Provide the (X, Y) coordinate of the cell's center where the given text is located.  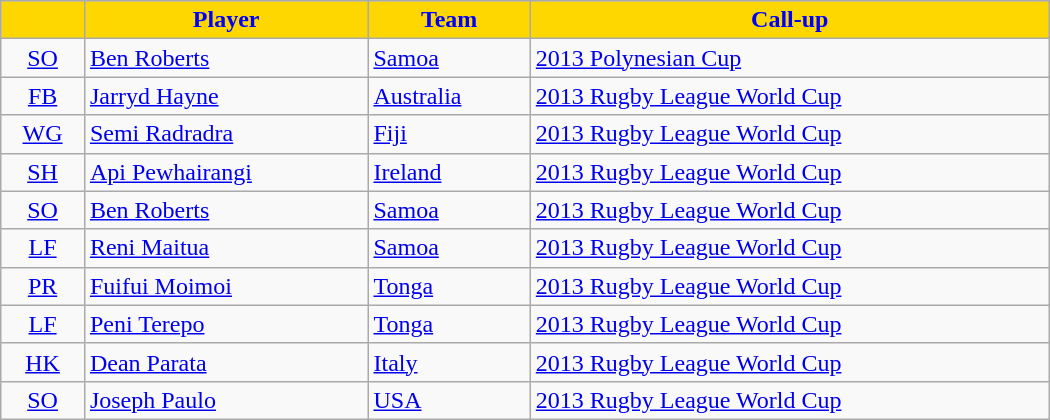
Italy (449, 362)
Peni Terepo (226, 324)
Reni Maitua (226, 248)
WG (43, 134)
Fuifui Moimoi (226, 286)
SH (43, 172)
FB (43, 96)
Australia (449, 96)
Semi Radradra (226, 134)
Api Pewhairangi (226, 172)
Fiji (449, 134)
2013 Polynesian Cup (790, 58)
Player (226, 20)
Jarryd Hayne (226, 96)
PR (43, 286)
Joseph Paulo (226, 400)
Ireland (449, 172)
HK (43, 362)
Team (449, 20)
USA (449, 400)
Dean Parata (226, 362)
Call-up (790, 20)
